Scan for the cell matching the given text and deliver its [x, y] coordinate at center. 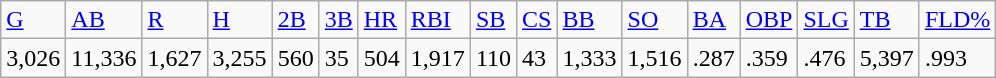
HR [382, 20]
SB [493, 20]
43 [537, 58]
1,516 [654, 58]
560 [296, 58]
504 [382, 58]
FLD% [957, 20]
TB [886, 20]
RBI [438, 20]
.359 [769, 58]
.476 [826, 58]
35 [338, 58]
G [34, 20]
SLG [826, 20]
OBP [769, 20]
2B [296, 20]
SO [654, 20]
BB [590, 20]
1,333 [590, 58]
1,917 [438, 58]
110 [493, 58]
.287 [714, 58]
.993 [957, 58]
3B [338, 20]
11,336 [104, 58]
BA [714, 20]
3,255 [240, 58]
CS [537, 20]
H [240, 20]
AB [104, 20]
1,627 [174, 58]
R [174, 20]
3,026 [34, 58]
5,397 [886, 58]
